Detect which cell encompasses the target text, then output its [x, y] center coordinate. 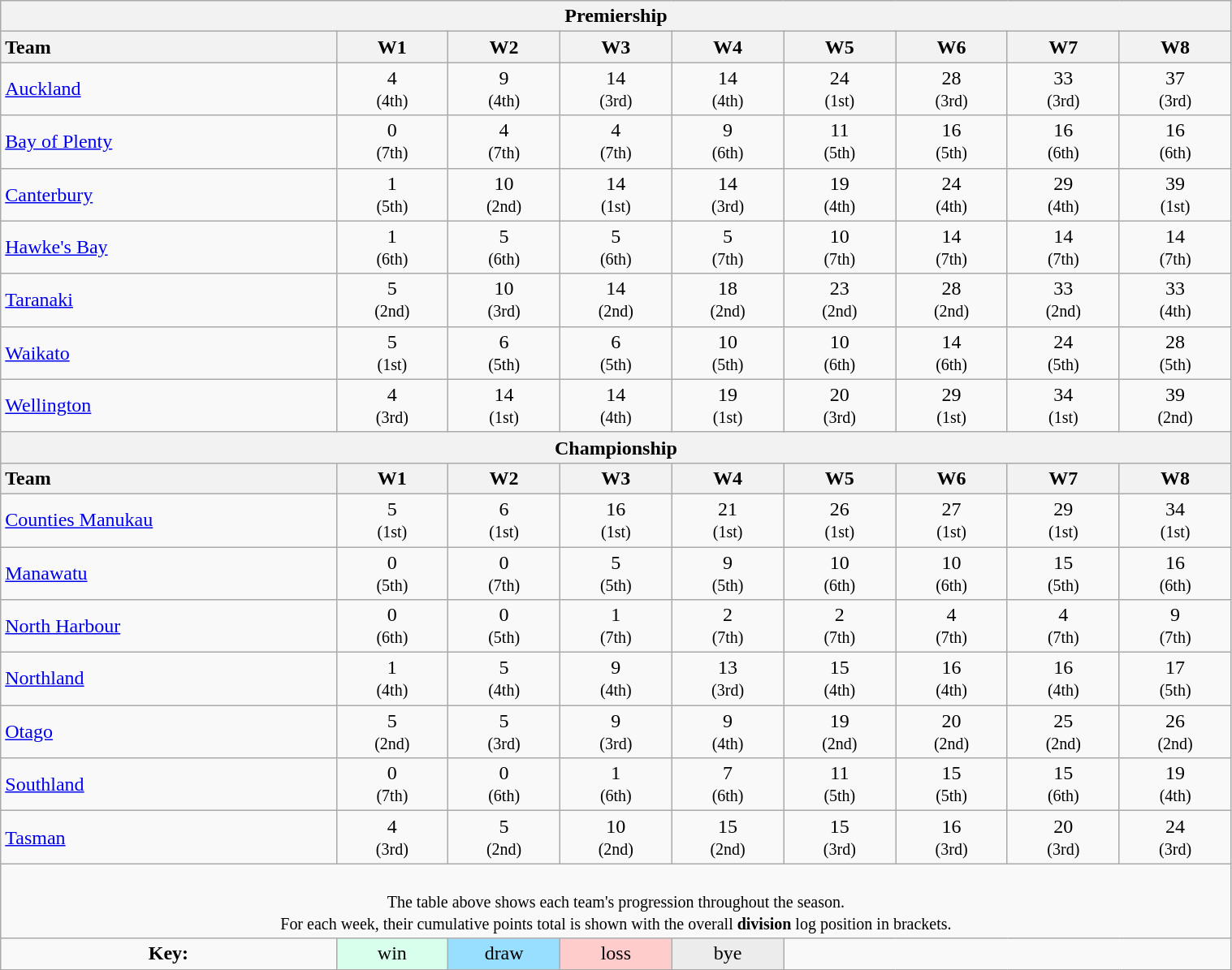
9 (3rd) [616, 732]
18 (2nd) [728, 300]
24 (4th) [952, 195]
37 (3rd) [1175, 89]
Northland [169, 679]
Wellington [169, 406]
10 (5th) [728, 352]
27 (1st) [952, 519]
Championship [616, 447]
Manawatu [169, 573]
26 (1st) [840, 519]
15 (6th) [1063, 784]
Counties Manukau [169, 519]
16 (5th) [952, 141]
10 (3rd) [504, 300]
28 (3rd) [952, 89]
26 (2nd) [1175, 732]
23 (2nd) [840, 300]
33 (4th) [1175, 300]
28 (5th) [1175, 352]
25 (2nd) [1063, 732]
5 (7th) [728, 247]
13 (3rd) [728, 679]
19 (1st) [728, 406]
15 (2nd) [728, 838]
Key: [169, 954]
17 (5th) [1175, 679]
Canterbury [169, 195]
29 (4th) [1063, 195]
Tasman [169, 838]
North Harbour [169, 627]
draw [504, 954]
24 (1st) [840, 89]
5 (3rd) [504, 732]
loss [616, 954]
24 (5th) [1063, 352]
Waikato [169, 352]
5 (5th) [616, 573]
10 (7th) [840, 247]
24 (3rd) [1175, 838]
Taranaki [169, 300]
14 (6th) [952, 352]
9 (5th) [728, 573]
15 (3rd) [840, 838]
7 (6th) [728, 784]
9 (6th) [728, 141]
15 (4th) [840, 679]
Auckland [169, 89]
bye [728, 954]
28 (2nd) [952, 300]
win [392, 954]
1 (5th) [392, 195]
16 (1st) [616, 519]
Southland [169, 784]
39 (1st) [1175, 195]
1 (4th) [392, 679]
33 (3rd) [1063, 89]
39 (2nd) [1175, 406]
Premiership [616, 16]
Hawke's Bay [169, 247]
5 (4th) [504, 679]
20 (2nd) [952, 732]
1 (7th) [616, 627]
Bay of Plenty [169, 141]
6 (1st) [504, 519]
4 (4th) [392, 89]
Otago [169, 732]
33 (2nd) [1063, 300]
14 (2nd) [616, 300]
21 (1st) [728, 519]
19 (2nd) [840, 732]
16 (3rd) [952, 838]
9 (7th) [1175, 627]
